Return (x, y) of the center of cell containing provided text 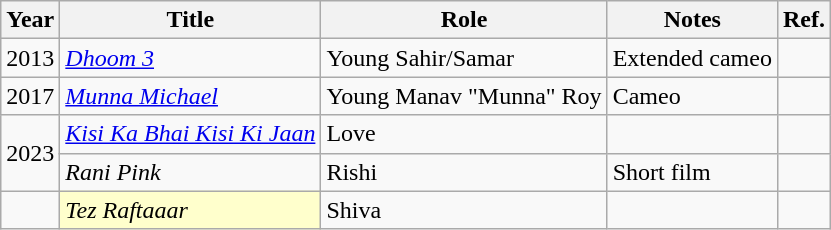
Extended cameo (692, 58)
Rani Pink (190, 172)
Notes (692, 20)
Tez Raftaaar (190, 210)
Shiva (464, 210)
Dhoom 3 (190, 58)
Title (190, 20)
Munna Michael (190, 96)
2013 (30, 58)
Young Sahir/Samar (464, 58)
Year (30, 20)
Ref. (804, 20)
Role (464, 20)
Kisi Ka Bhai Kisi Ki Jaan (190, 134)
Young Manav "Munna" Roy (464, 96)
Short film (692, 172)
Love (464, 134)
2017 (30, 96)
2023 (30, 153)
Cameo (692, 96)
Rishi (464, 172)
